Identify which cell holds the provided text, then report its (x, y) central coordinate. 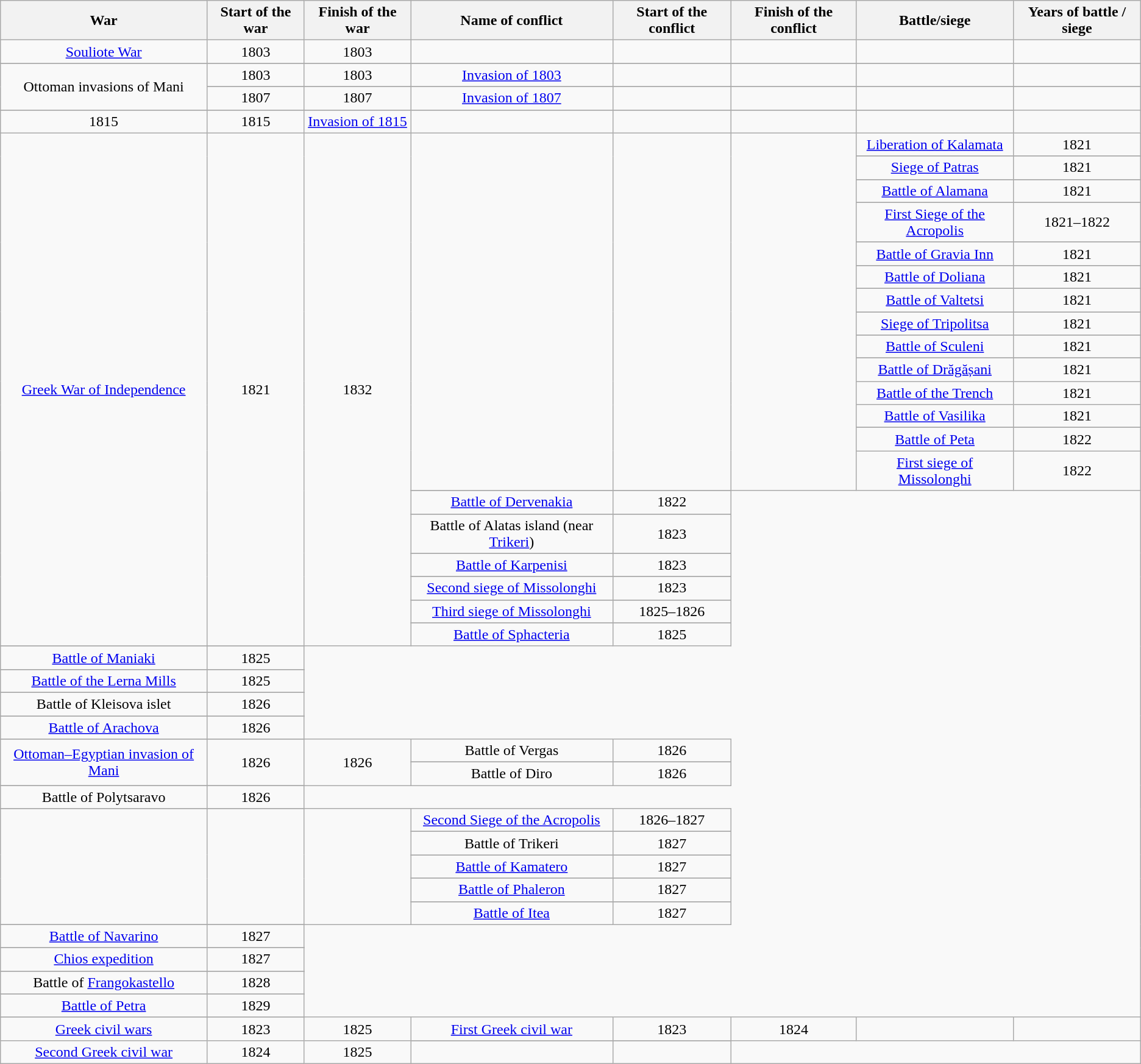
Ottoman invasions of Mani (104, 87)
Battle of Karpenisi (512, 565)
Battle of Drăgășani (935, 370)
First Greek civil war (512, 1029)
Battle of Alamana (935, 191)
1829 (255, 1005)
Start of the war (255, 21)
Souliote War (104, 52)
1826–1827 (672, 820)
Battle of Maniaki (104, 658)
Name of conflict (512, 21)
Battle of Vasilika (935, 416)
Battle of Frangokastello (104, 982)
Battle of Phaleron (512, 890)
Battle of Diro (512, 774)
Greek War of Independence (104, 389)
1821–1822 (1078, 222)
Invasion of 1815 (357, 121)
Second Siege of the Acropolis (512, 820)
Battle of Vergas (512, 751)
Second siege of Missolonghi (512, 588)
First siege of Missolonghi (935, 470)
Battle of Gravia Inn (935, 254)
Years of battle / siege (1078, 21)
Battle of Itea (512, 913)
Battle of Peta (935, 439)
Third siege of Missolonghi (512, 611)
Battle of Valtetsi (935, 300)
Finish of the war (357, 21)
Chios expedition (104, 959)
Ottoman–Egyptian invasion of Mani (104, 762)
Battle of Kleisova islet (104, 704)
Battle of Petra (104, 1005)
Second Greek civil war (104, 1052)
Battle of Sphacteria (512, 634)
Siege of Patras (935, 168)
Battle of the Lerna Mills (104, 681)
Liberation of Kalamata (935, 144)
War (104, 21)
Finish of the conflict (794, 21)
1825–1826 (672, 611)
Battle of Sculeni (935, 347)
Invasion of 1803 (512, 75)
Battle of Arachova (104, 727)
Start of the conflict (672, 21)
Battle of Trikeri (512, 843)
Battle of Kamatero (512, 867)
1832 (357, 389)
Battle/siege (935, 21)
Battle of Navarino (104, 936)
Battle of the Trench (935, 393)
Battle of Polytsaravo (104, 797)
Battle of Alatas island (near Trikeri) (512, 534)
Siege of Tripolitsa (935, 324)
Greek civil wars (104, 1029)
Invasion of 1807 (512, 98)
Battle of Dervenakia (512, 502)
Battle of Doliana (935, 277)
1828 (255, 982)
First Siege of the Acropolis (935, 222)
